Scan for the cell matching the given text and deliver its (X, Y) coordinate at center. 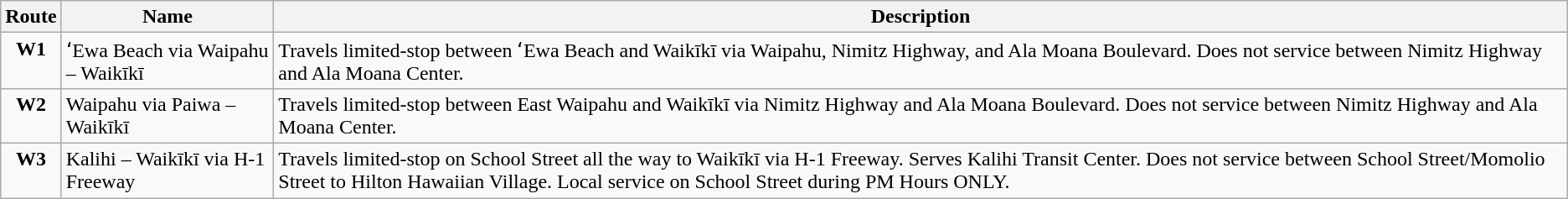
Route (31, 17)
Waipahu via Paiwa – Waikīkī (168, 116)
Description (921, 17)
W1 (31, 60)
W3 (31, 170)
W2 (31, 116)
ʻEwa Beach via Waipahu – Waikīkī (168, 60)
Name (168, 17)
Kalihi – Waikīkī via H-1 Freeway (168, 170)
